Provide the (X, Y) coordinate of the cell's center where the given text is located.  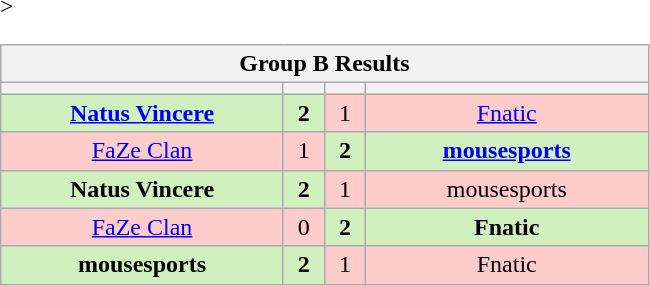
Group B Results (324, 64)
0 (304, 227)
